Extract the [x, y] coordinate from the center of the cell holding the provided text.  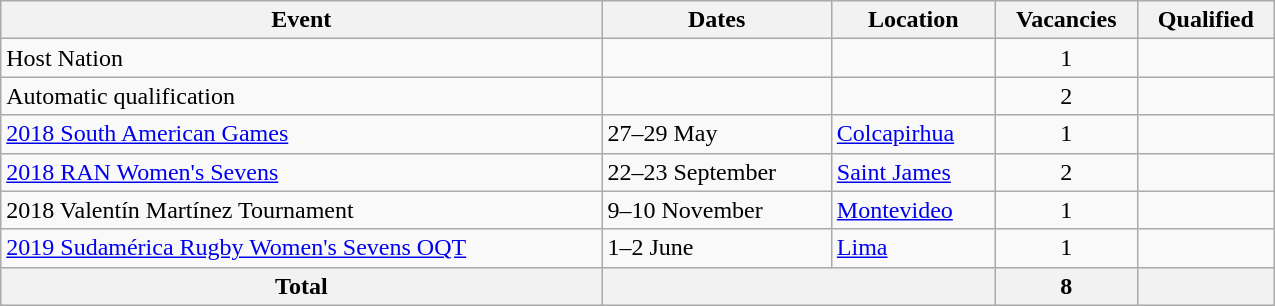
Location [913, 20]
2019 Sudamérica Rugby Women's Sevens OQT [302, 248]
Event [302, 20]
8 [1066, 286]
2018 RAN Women's Sevens [302, 172]
Lima [913, 248]
Qualified [1206, 20]
9–10 November [716, 210]
1–2 June [716, 248]
Host Nation [302, 58]
Vacancies [1066, 20]
Colcapirhua [913, 134]
22–23 September [716, 172]
Saint James [913, 172]
Automatic qualification [302, 96]
2018 South American Games [302, 134]
Total [302, 286]
27–29 May [716, 134]
2018 Valentín Martínez Tournament [302, 210]
Dates [716, 20]
Montevideo [913, 210]
